Scan for the cell matching the given text and deliver its (x, y) coordinate at center. 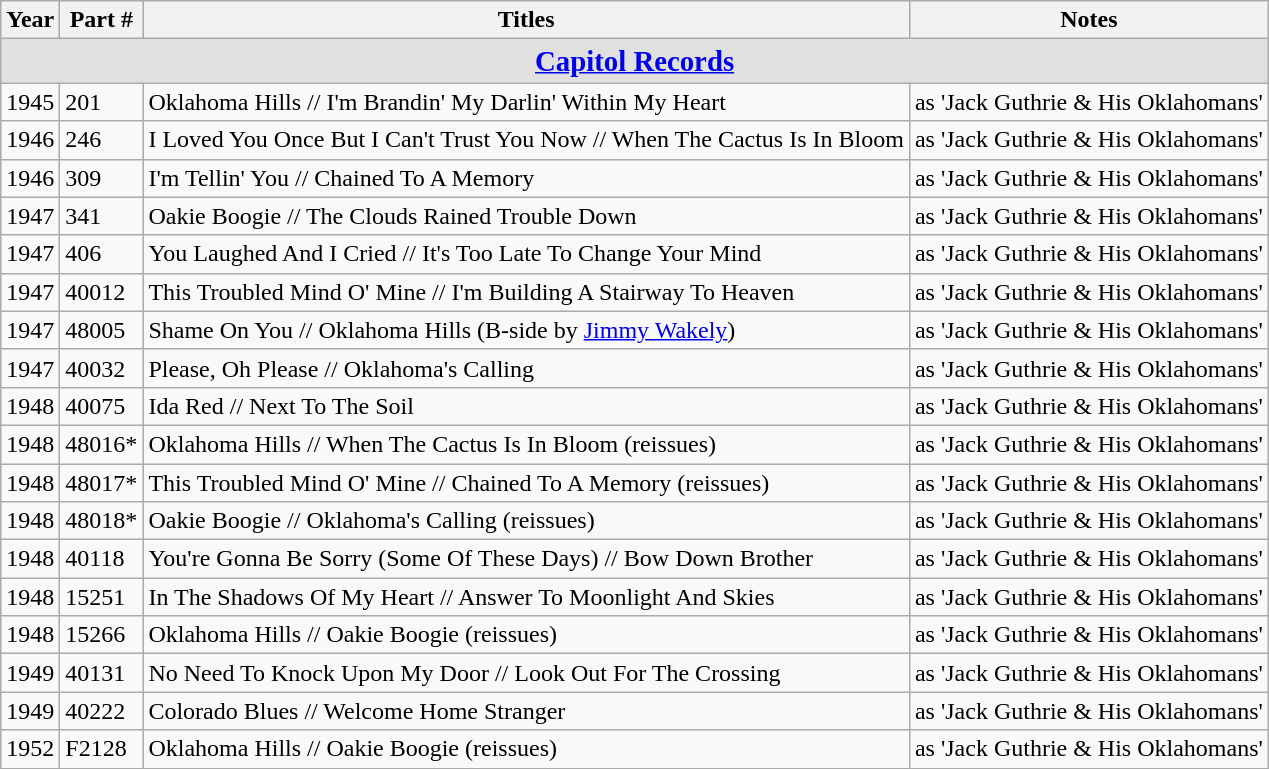
Please, Oh Please // Oklahoma's Calling (526, 368)
40032 (102, 368)
15266 (102, 635)
48005 (102, 330)
48018* (102, 521)
Oklahoma Hills // I'm Brandin' My Darlin' Within My Heart (526, 102)
Oakie Boogie // The Clouds Rained Trouble Down (526, 216)
F2128 (102, 749)
Oklahoma Hills // When The Cactus Is In Bloom (reissues) (526, 444)
No Need To Knock Upon My Door // Look Out For The Crossing (526, 673)
40075 (102, 406)
15251 (102, 597)
Oakie Boogie // Oklahoma's Calling (reissues) (526, 521)
You Laughed And I Cried // It's Too Late To Change Your Mind (526, 254)
1952 (30, 749)
341 (102, 216)
Ida Red // Next To The Soil (526, 406)
Capitol Records (635, 61)
40222 (102, 711)
309 (102, 178)
201 (102, 102)
This Troubled Mind O' Mine // I'm Building A Stairway To Heaven (526, 292)
Part # (102, 20)
246 (102, 140)
Shame On You // Oklahoma Hills (B-side by Jimmy Wakely) (526, 330)
48016* (102, 444)
40118 (102, 559)
In The Shadows Of My Heart // Answer To Moonlight And Skies (526, 597)
406 (102, 254)
Titles (526, 20)
40012 (102, 292)
Year (30, 20)
Colorado Blues // Welcome Home Stranger (526, 711)
40131 (102, 673)
1945 (30, 102)
I Loved You Once But I Can't Trust You Now // When The Cactus Is In Bloom (526, 140)
Notes (1088, 20)
You're Gonna Be Sorry (Some Of These Days) // Bow Down Brother (526, 559)
48017* (102, 483)
This Troubled Mind O' Mine // Chained To A Memory (reissues) (526, 483)
I'm Tellin' You // Chained To A Memory (526, 178)
